Return (X, Y) of the center of cell containing provided text 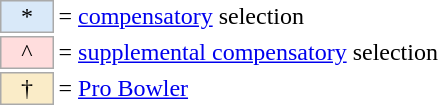
* (27, 16)
† (27, 88)
^ (27, 52)
